Identify which cell holds the provided text, then report its [X, Y] central coordinate. 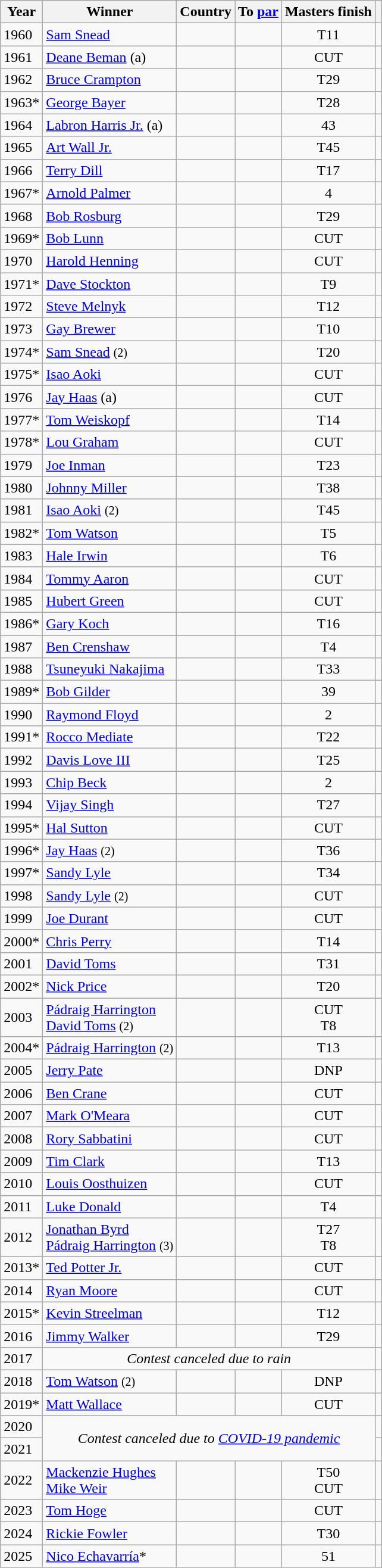
Vijay Singh [109, 805]
Isao Aoki (2) [109, 510]
1993 [21, 783]
Deane Beman (a) [109, 57]
1978* [21, 442]
1992 [21, 760]
2006 [21, 1093]
Bob Lunn [109, 238]
Country [206, 12]
1995* [21, 828]
Louis Oosthuizen [109, 1184]
Winner [109, 12]
1960 [21, 35]
Luke Donald [109, 1207]
Arnold Palmer [109, 193]
Terry Dill [109, 170]
1983 [21, 556]
Tom Watson [109, 533]
Bob Rosburg [109, 216]
George Bayer [109, 102]
2022 [21, 1480]
2002* [21, 986]
43 [328, 125]
David Toms [109, 964]
T25 [328, 760]
Steve Melnyk [109, 307]
T34 [328, 873]
2005 [21, 1071]
Kevin Streelman [109, 1313]
Jerry Pate [109, 1071]
Hal Sutton [109, 828]
2025 [21, 1556]
Jonathan ByrdPádraig Harrington (3) [109, 1237]
Year [21, 12]
2024 [21, 1533]
2000* [21, 941]
Tom Watson (2) [109, 1381]
T5 [328, 533]
T33 [328, 669]
Masters finish [328, 12]
51 [328, 1556]
T50CUT [328, 1480]
Hubert Green [109, 601]
1988 [21, 669]
1965 [21, 148]
2001 [21, 964]
T27 [328, 805]
Sam Snead [109, 35]
1994 [21, 805]
1966 [21, 170]
1964 [21, 125]
Pádraig HarringtonDavid Toms (2) [109, 1017]
1962 [21, 80]
2004* [21, 1048]
T38 [328, 488]
1997* [21, 873]
Tsuneyuki Nakajima [109, 669]
T9 [328, 284]
1986* [21, 624]
T22 [328, 737]
1970 [21, 261]
1968 [21, 216]
2019* [21, 1404]
Mark O'Meara [109, 1116]
Harold Henning [109, 261]
1985 [21, 601]
Sandy Lyle [109, 873]
Gay Brewer [109, 329]
Sam Snead (2) [109, 352]
1987 [21, 646]
Matt Wallace [109, 1404]
T17 [328, 170]
Rocco Mediate [109, 737]
1998 [21, 896]
Mackenzie HughesMike Weir [109, 1480]
Ted Potter Jr. [109, 1268]
2009 [21, 1161]
1996* [21, 850]
2021 [21, 1449]
1973 [21, 329]
39 [328, 692]
1976 [21, 397]
Joe Durant [109, 918]
4 [328, 193]
Chip Beck [109, 783]
2023 [21, 1511]
Johnny Miller [109, 488]
2008 [21, 1139]
2015* [21, 1313]
Pádraig Harrington (2) [109, 1048]
T31 [328, 964]
T6 [328, 556]
1972 [21, 307]
CUTT8 [328, 1017]
T36 [328, 850]
2011 [21, 1207]
1999 [21, 918]
Lou Graham [109, 442]
Ben Crenshaw [109, 646]
Tom Weiskopf [109, 420]
1969* [21, 238]
Ryan Moore [109, 1290]
2010 [21, 1184]
Nick Price [109, 986]
1979 [21, 465]
T30 [328, 1533]
1982* [21, 533]
Rickie Fowler [109, 1533]
Nico Echavarría* [109, 1556]
T28 [328, 102]
Tommy Aaron [109, 578]
Contest canceled due to rain [209, 1358]
Joe Inman [109, 465]
To par [258, 12]
Art Wall Jr. [109, 148]
Bruce Crampton [109, 80]
2017 [21, 1358]
Tim Clark [109, 1161]
Labron Harris Jr. (a) [109, 125]
1971* [21, 284]
1990 [21, 715]
2007 [21, 1116]
1961 [21, 57]
Dave Stockton [109, 284]
T11 [328, 35]
Chris Perry [109, 941]
T10 [328, 329]
1989* [21, 692]
Gary Koch [109, 624]
Davis Love III [109, 760]
1967* [21, 193]
1977* [21, 420]
Raymond Floyd [109, 715]
Rory Sabbatini [109, 1139]
1974* [21, 352]
Contest canceled due to COVID-19 pandemic [209, 1438]
2020 [21, 1427]
2016 [21, 1336]
2014 [21, 1290]
2003 [21, 1017]
2012 [21, 1237]
2018 [21, 1381]
Sandy Lyle (2) [109, 896]
1980 [21, 488]
2013* [21, 1268]
1981 [21, 510]
Jimmy Walker [109, 1336]
T23 [328, 465]
Bob Gilder [109, 692]
T16 [328, 624]
T27T8 [328, 1237]
1975* [21, 375]
Ben Crane [109, 1093]
Hale Irwin [109, 556]
1963* [21, 102]
1984 [21, 578]
Jay Haas (2) [109, 850]
Isao Aoki [109, 375]
Tom Hoge [109, 1511]
Jay Haas (a) [109, 397]
1991* [21, 737]
